From the cell containing the given text, extract its center point as (X, Y) coordinate. 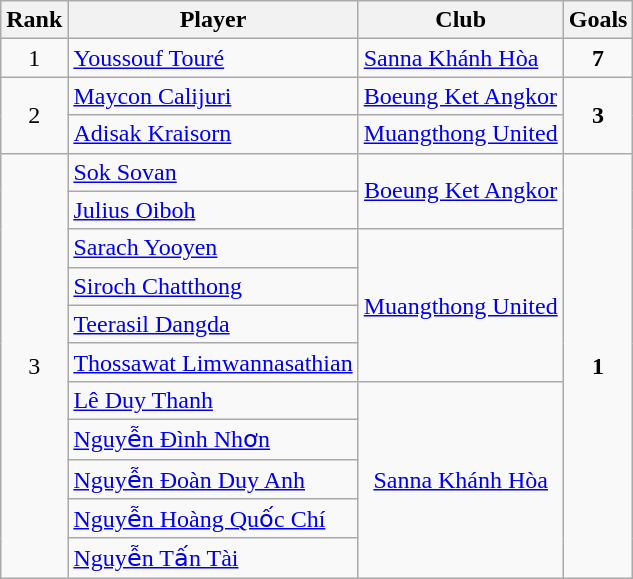
Rank (34, 20)
Club (460, 20)
7 (598, 58)
Nguyễn Tấn Tài (213, 558)
Goals (598, 20)
Youssouf Touré (213, 58)
Lê Duy Thanh (213, 400)
Maycon Calijuri (213, 96)
Sarach Yooyen (213, 248)
Siroch Chatthong (213, 286)
Julius Oiboh (213, 210)
Sok Sovan (213, 172)
Player (213, 20)
Adisak Kraisorn (213, 134)
Nguyễn Đoàn Duy Anh (213, 479)
Teerasil Dangda (213, 324)
Nguyễn Đình Nhơn (213, 439)
Thossawat Limwannasathian (213, 362)
2 (34, 115)
Nguyễn Hoàng Quốc Chí (213, 519)
